Pinpoint the cell where the given text exists, returning its [x, y] midpoint coordinate. 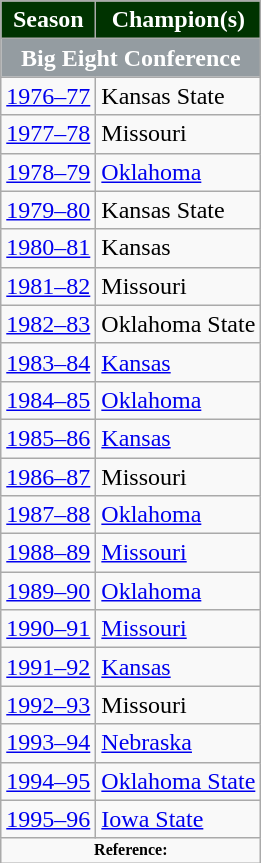
1984–85 [48, 400]
1977–78 [48, 134]
1994–95 [48, 781]
1987–88 [48, 515]
1985–86 [48, 438]
1979–80 [48, 210]
1990–91 [48, 629]
Reference: [131, 850]
1986–87 [48, 477]
1981–82 [48, 286]
1995–96 [48, 819]
Iowa State [178, 819]
1991–92 [48, 667]
1976–77 [48, 96]
Season [48, 20]
Nebraska [178, 743]
1980–81 [48, 248]
1989–90 [48, 591]
1978–79 [48, 172]
Champion(s) [178, 20]
1982–83 [48, 324]
1988–89 [48, 553]
Big Eight Conference [131, 58]
1983–84 [48, 362]
1992–93 [48, 705]
1993–94 [48, 743]
